Determine the (X, Y) coordinate at the center of the cell enclosing the given text.  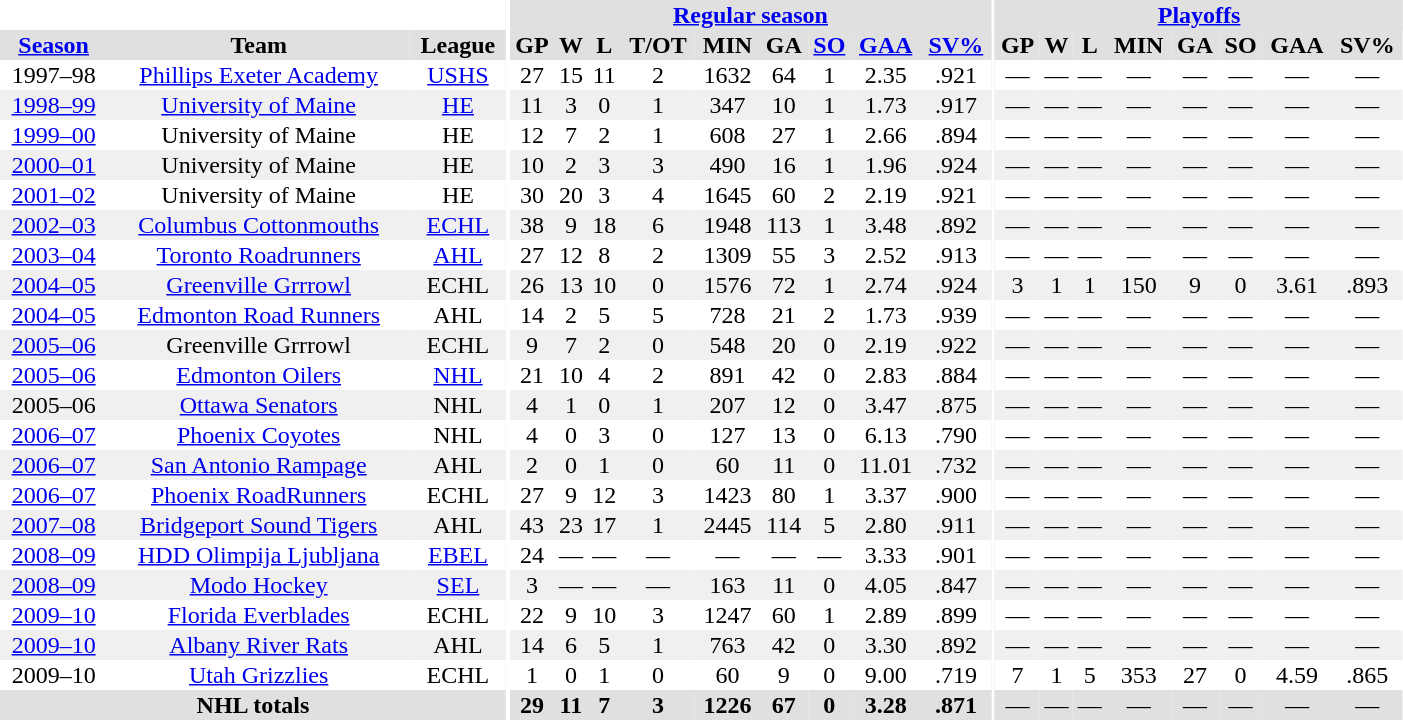
.865 (1368, 675)
16 (784, 165)
38 (532, 225)
Columbus Cottonmouths (258, 225)
Season (54, 45)
Utah Grizzlies (258, 675)
3.33 (886, 555)
6.13 (886, 435)
353 (1138, 675)
2.35 (886, 75)
30 (532, 195)
2.89 (886, 615)
League (458, 45)
24 (532, 555)
29 (532, 705)
22 (532, 615)
Edmonton Road Runners (258, 315)
.913 (956, 255)
1.96 (886, 165)
1997–98 (54, 75)
.922 (956, 345)
SEL (458, 585)
1576 (727, 285)
2.52 (886, 255)
1998–99 (54, 105)
2.74 (886, 285)
43 (532, 525)
Regular season (751, 15)
3.28 (886, 705)
1309 (727, 255)
EBEL (458, 555)
347 (727, 105)
NHL totals (253, 705)
80 (784, 495)
608 (727, 135)
Playoffs (1199, 15)
.917 (956, 105)
15 (570, 75)
9.00 (886, 675)
72 (784, 285)
2.66 (886, 135)
USHS (458, 75)
San Antonio Rampage (258, 465)
114 (784, 525)
1423 (727, 495)
.899 (956, 615)
127 (727, 435)
548 (727, 345)
3.61 (1296, 285)
Modo Hockey (258, 585)
3.37 (886, 495)
64 (784, 75)
8 (604, 255)
17 (604, 525)
2007–08 (54, 525)
.732 (956, 465)
Phoenix Coyotes (258, 435)
4.05 (886, 585)
23 (570, 525)
Albany River Rats (258, 645)
1247 (727, 615)
490 (727, 165)
2002–03 (54, 225)
.894 (956, 135)
1999–00 (54, 135)
HDD Olimpija Ljubljana (258, 555)
2003–04 (54, 255)
.901 (956, 555)
.875 (956, 405)
.939 (956, 315)
2445 (727, 525)
3.30 (886, 645)
Ottawa Senators (258, 405)
Bridgeport Sound Tigers (258, 525)
.847 (956, 585)
113 (784, 225)
150 (1138, 285)
2000–01 (54, 165)
891 (727, 375)
Edmonton Oilers (258, 375)
Florida Everblades (258, 615)
1948 (727, 225)
163 (727, 585)
2.83 (886, 375)
.871 (956, 705)
Phillips Exeter Academy (258, 75)
55 (784, 255)
T/OT (658, 45)
.893 (1368, 285)
26 (532, 285)
3.47 (886, 405)
11.01 (886, 465)
2.80 (886, 525)
18 (604, 225)
728 (727, 315)
.911 (956, 525)
Team (258, 45)
4.59 (1296, 675)
.790 (956, 435)
1645 (727, 195)
.900 (956, 495)
763 (727, 645)
1632 (727, 75)
.719 (956, 675)
67 (784, 705)
2001–02 (54, 195)
1226 (727, 705)
207 (727, 405)
3.48 (886, 225)
.884 (956, 375)
Toronto Roadrunners (258, 255)
Phoenix RoadRunners (258, 495)
